Pinpoint the cell where the given text exists, returning its [X, Y] midpoint coordinate. 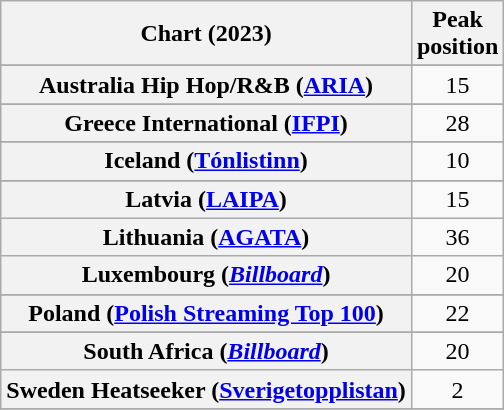
36 [457, 237]
Sweden Heatseeker (Sverigetopplistan) [206, 389]
Poland (Polish Streaming Top 100) [206, 313]
South Africa (Billboard) [206, 351]
10 [457, 161]
22 [457, 313]
Chart (2023) [206, 34]
Lithuania (AGATA) [206, 237]
Peakposition [457, 34]
Greece International (IFPI) [206, 123]
Latvia (LAIPA) [206, 199]
2 [457, 389]
28 [457, 123]
Australia Hip Hop/R&B (ARIA) [206, 85]
Iceland (Tónlistinn) [206, 161]
Luxembourg (Billboard) [206, 275]
